Pinpoint the cell where the given text exists, returning its [X, Y] midpoint coordinate. 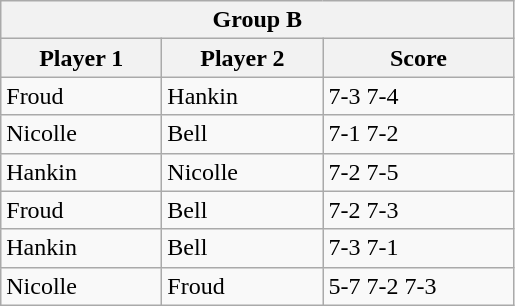
7-3 7-1 [418, 248]
7-1 7-2 [418, 134]
Player 2 [242, 58]
7-2 7-5 [418, 172]
7-3 7-4 [418, 96]
Group B [258, 20]
7-2 7-3 [418, 210]
5-7 7-2 7-3 [418, 286]
Score [418, 58]
Player 1 [82, 58]
